Find where the given text appears and provide that cell's center as (x, y) coordinate. 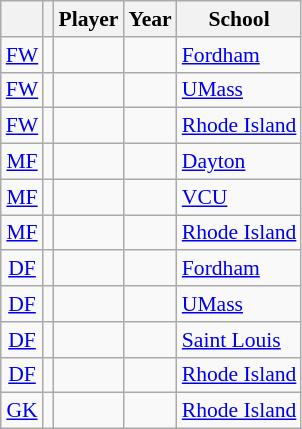
Player (88, 19)
GK (22, 411)
VCU (240, 197)
Dayton (240, 162)
Year (150, 19)
Saint Louis (240, 340)
School (240, 19)
